Detect which cell encompasses the target text, then output its [X, Y] center coordinate. 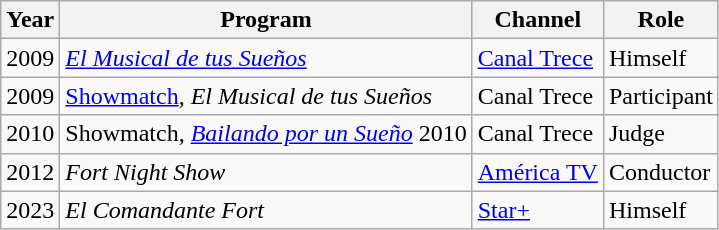
Showmatch, El Musical de tus Sueños [266, 96]
Fort Night Show [266, 172]
2023 [30, 210]
El Comandante Fort [266, 210]
2012 [30, 172]
América TV [538, 172]
Conductor [660, 172]
El Musical de tus Sueños [266, 58]
Role [660, 20]
Showmatch, Bailando por un Sueño 2010 [266, 134]
Judge [660, 134]
Star+ [538, 210]
Channel [538, 20]
Program [266, 20]
Participant [660, 96]
2010 [30, 134]
Year [30, 20]
